For the text-containing cell, return its midpoint in [x, y] coordinate format. 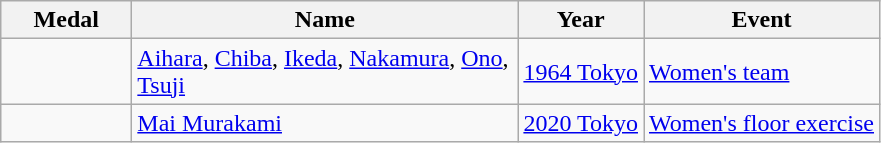
Mai Murakami [325, 123]
Medal [66, 20]
Aihara, Chiba, Ikeda, Nakamura, Ono, Tsuji [325, 72]
Event [762, 20]
Year [581, 20]
Women's floor exercise [762, 123]
1964 Tokyo [581, 72]
Name [325, 20]
2020 Tokyo [581, 123]
Women's team [762, 72]
